Pinpoint the cell where the given text exists, returning its (x, y) midpoint coordinate. 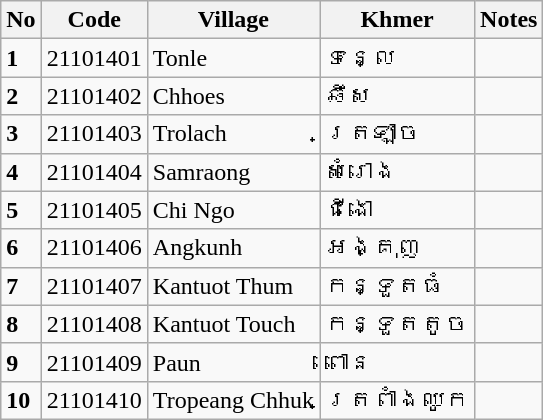
កន្ទួតធំ (398, 286)
10 (21, 400)
4 (21, 172)
កន្ទួតតូច (398, 324)
Kantuot Thum (233, 286)
21101409 (94, 362)
1 (21, 58)
2 (21, 96)
Kantuot Touch (233, 324)
Chi Ngo (233, 210)
ត្រឡាច (398, 134)
3 (21, 134)
7 (21, 286)
21101407 (94, 286)
21101405 (94, 210)
Chhoes (233, 96)
Notes (509, 20)
No (21, 20)
8 (21, 324)
Paun (233, 362)
Code (94, 20)
ពោន (398, 362)
ត្រពាំងឈូក (398, 400)
Khmer (398, 20)
អង្គុញ (398, 248)
Tonle (233, 58)
ទន្លេ (398, 58)
Trolach (233, 134)
9 (21, 362)
21101403 (94, 134)
21101406 (94, 248)
21101401 (94, 58)
5 (21, 210)
Village (233, 20)
21101408 (94, 324)
ជីងោ (398, 210)
21101402 (94, 96)
ឆឹស (398, 96)
6 (21, 248)
21101404 (94, 172)
សំរោង (398, 172)
Samraong (233, 172)
21101410 (94, 400)
Angkunh (233, 248)
Tropeang Chhuk (233, 400)
